Extract the [x, y] coordinate from the center of the cell holding the provided text.  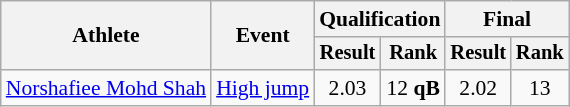
Event [262, 36]
12 qB [414, 88]
High jump [262, 88]
Norshafiee Mohd Shah [106, 88]
Final [506, 19]
Athlete [106, 36]
2.03 [348, 88]
2.02 [478, 88]
13 [540, 88]
Qualification [380, 19]
